Determine the (X, Y) coordinate at the center of the cell enclosing the given text.  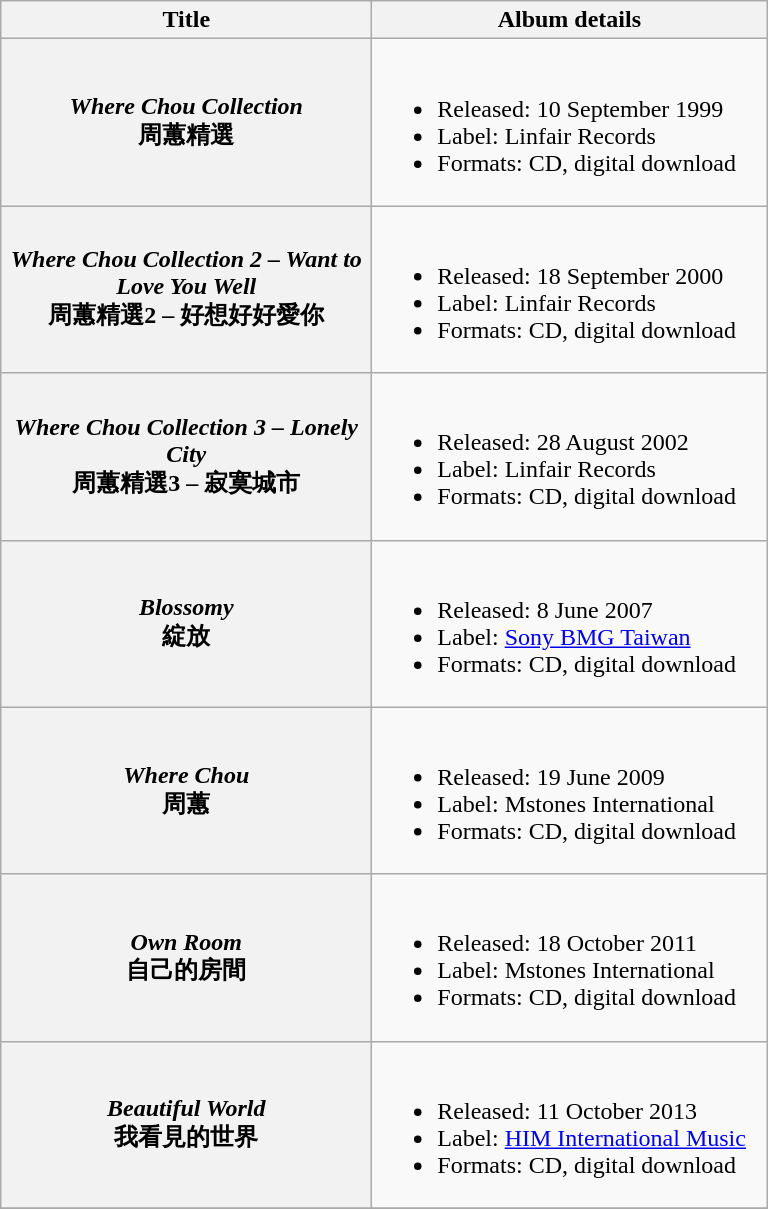
Released: 11 October 2013Label: HIM International MusicFormats: CD, digital download (570, 1124)
Where Chou 周蕙 (186, 790)
Released: 28 August 2002Label: Linfair RecordsFormats: CD, digital download (570, 456)
Released: 8 June 2007Label: Sony BMG TaiwanFormats: CD, digital download (570, 624)
Released: 19 June 2009Label: Mstones InternationalFormats: CD, digital download (570, 790)
Where Chou Collection 2 – Want to Love You Well 周蕙精選2 – 好想好好愛你 (186, 290)
Title (186, 20)
Where Chou Collection 3 – Lonely City 周蕙精選3 – 寂寞城市 (186, 456)
Blossomy 綻放 (186, 624)
Where Chou Collection 周蕙精選 (186, 122)
Beautiful World 我看見的世界 (186, 1124)
Released: 18 October 2011Label: Mstones InternationalFormats: CD, digital download (570, 958)
Released: 10 September 1999Label: Linfair RecordsFormats: CD, digital download (570, 122)
Album details (570, 20)
Own Room 自己的房間 (186, 958)
Released: 18 September 2000Label: Linfair RecordsFormats: CD, digital download (570, 290)
